Detect which cell encompasses the target text, then output its [X, Y] center coordinate. 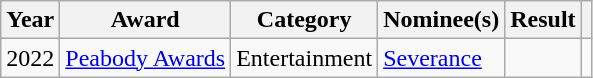
2022 [30, 58]
Nominee(s) [442, 20]
Category [304, 20]
Peabody Awards [146, 58]
Entertainment [304, 58]
Award [146, 20]
Year [30, 20]
Result [543, 20]
Severance [442, 58]
